Determine the [x, y] coordinate at the center of the cell enclosing the given text.  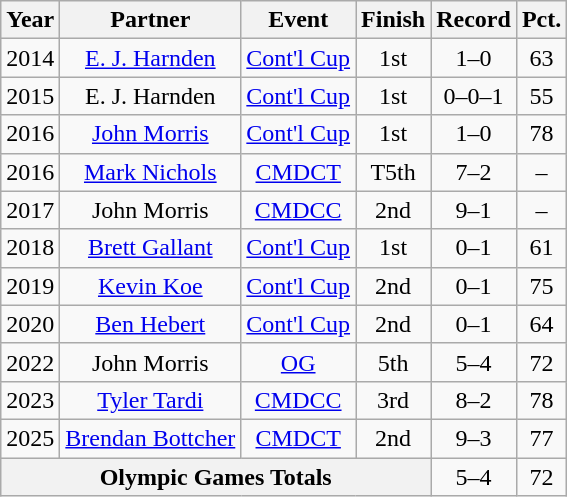
9–1 [474, 210]
Partner [150, 20]
Mark Nichols [150, 172]
Pct. [541, 20]
Brendan Bottcher [150, 438]
OG [298, 362]
64 [541, 324]
2014 [30, 58]
61 [541, 248]
9–3 [474, 438]
Brett Gallant [150, 248]
T5th [394, 172]
Record [474, 20]
5th [394, 362]
2017 [30, 210]
55 [541, 96]
2018 [30, 248]
2020 [30, 324]
75 [541, 286]
Tyler Tardi [150, 400]
2023 [30, 400]
Year [30, 20]
3rd [394, 400]
Event [298, 20]
7–2 [474, 172]
Finish [394, 20]
77 [541, 438]
Ben Hebert [150, 324]
2019 [30, 286]
0–0–1 [474, 96]
8–2 [474, 400]
Kevin Koe [150, 286]
Olympic Games Totals [216, 477]
2025 [30, 438]
2022 [30, 362]
63 [541, 58]
2015 [30, 96]
